Locate the cell with the specified text and output its [X, Y] center coordinate. 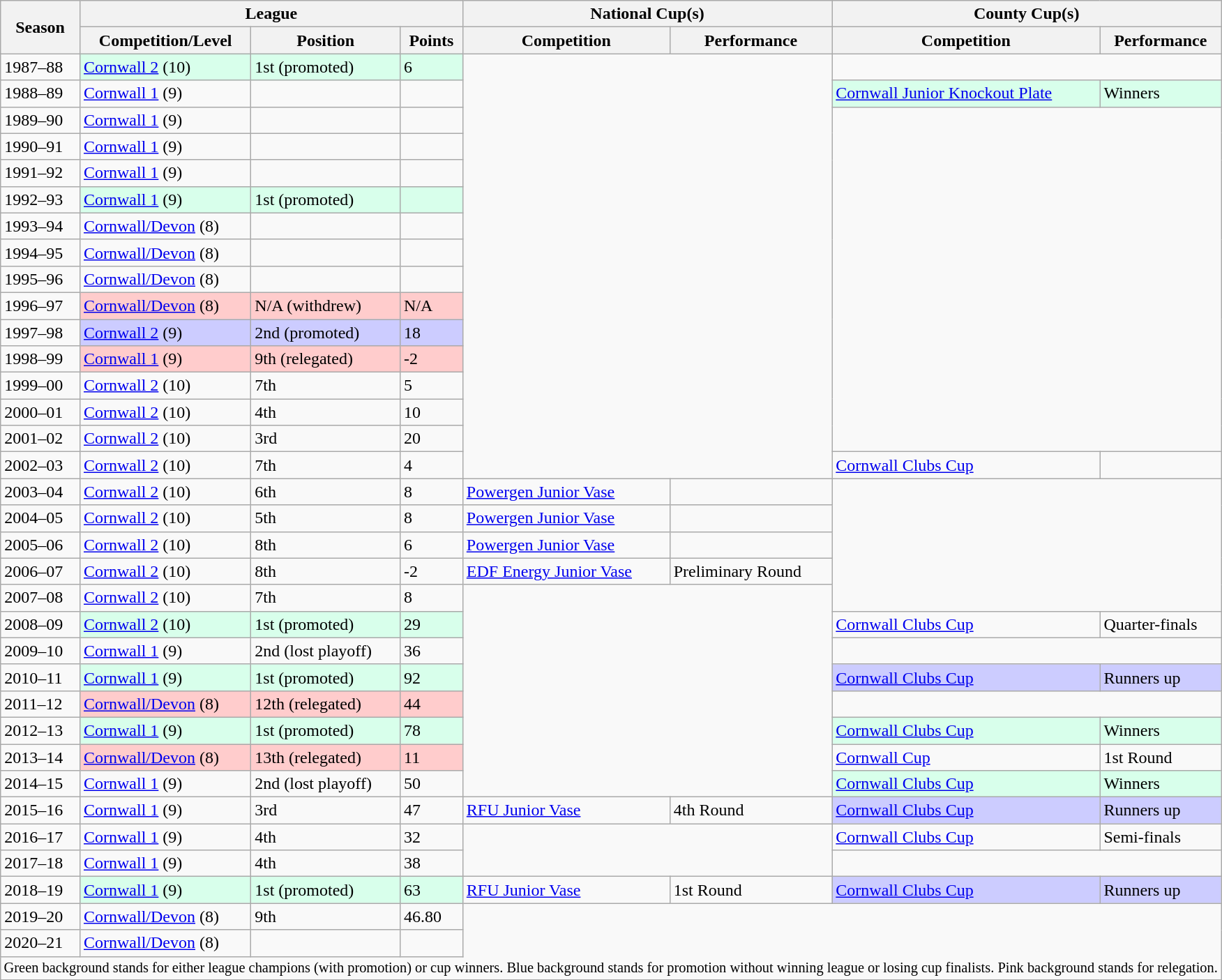
Semi-finals [1161, 837]
18 [431, 333]
38 [431, 864]
1989–90 [40, 120]
6th [326, 492]
2003–04 [40, 492]
Preliminary Round [750, 571]
County Cup(s) [1027, 14]
4th Round [750, 811]
1992–93 [40, 199]
46.80 [431, 917]
2013–14 [40, 757]
2nd (promoted) [326, 333]
Cornwall Junior Knockout Plate [966, 93]
2008–09 [40, 624]
1996–97 [40, 306]
13th (relegated) [326, 757]
EDF Energy Junior Vase [566, 571]
Quarter-finals [1161, 624]
2001–02 [40, 439]
2006–07 [40, 571]
2004–05 [40, 518]
1997–98 [40, 333]
50 [431, 784]
Cornwall 2 (9) [165, 333]
11 [431, 757]
Cornwall Cup [966, 757]
2012–13 [40, 730]
44 [431, 704]
92 [431, 677]
2010–11 [40, 677]
9th (relegated) [326, 359]
1993–94 [40, 226]
1998–99 [40, 359]
29 [431, 624]
Competition/Level [165, 40]
2014–15 [40, 784]
Position [326, 40]
Points [431, 40]
1987–88 [40, 67]
1995–96 [40, 279]
Season [40, 27]
2011–12 [40, 704]
N/A (withdrew) [326, 306]
2018–19 [40, 890]
N/A [431, 306]
5th [326, 518]
1999–00 [40, 386]
2005–06 [40, 545]
2015–16 [40, 811]
4 [431, 465]
12th (relegated) [326, 704]
32 [431, 837]
1988–89 [40, 93]
1994–95 [40, 252]
2007–08 [40, 598]
2019–20 [40, 917]
78 [431, 730]
2016–17 [40, 837]
1990–91 [40, 146]
5 [431, 386]
2020–21 [40, 943]
10 [431, 412]
20 [431, 439]
2000–01 [40, 412]
National Cup(s) [647, 14]
63 [431, 890]
2017–18 [40, 864]
2002–03 [40, 465]
9th [326, 917]
1991–92 [40, 173]
League [271, 14]
2009–10 [40, 651]
47 [431, 811]
36 [431, 651]
